Provide the [x, y] coordinate of the cell's center where the given text is located.  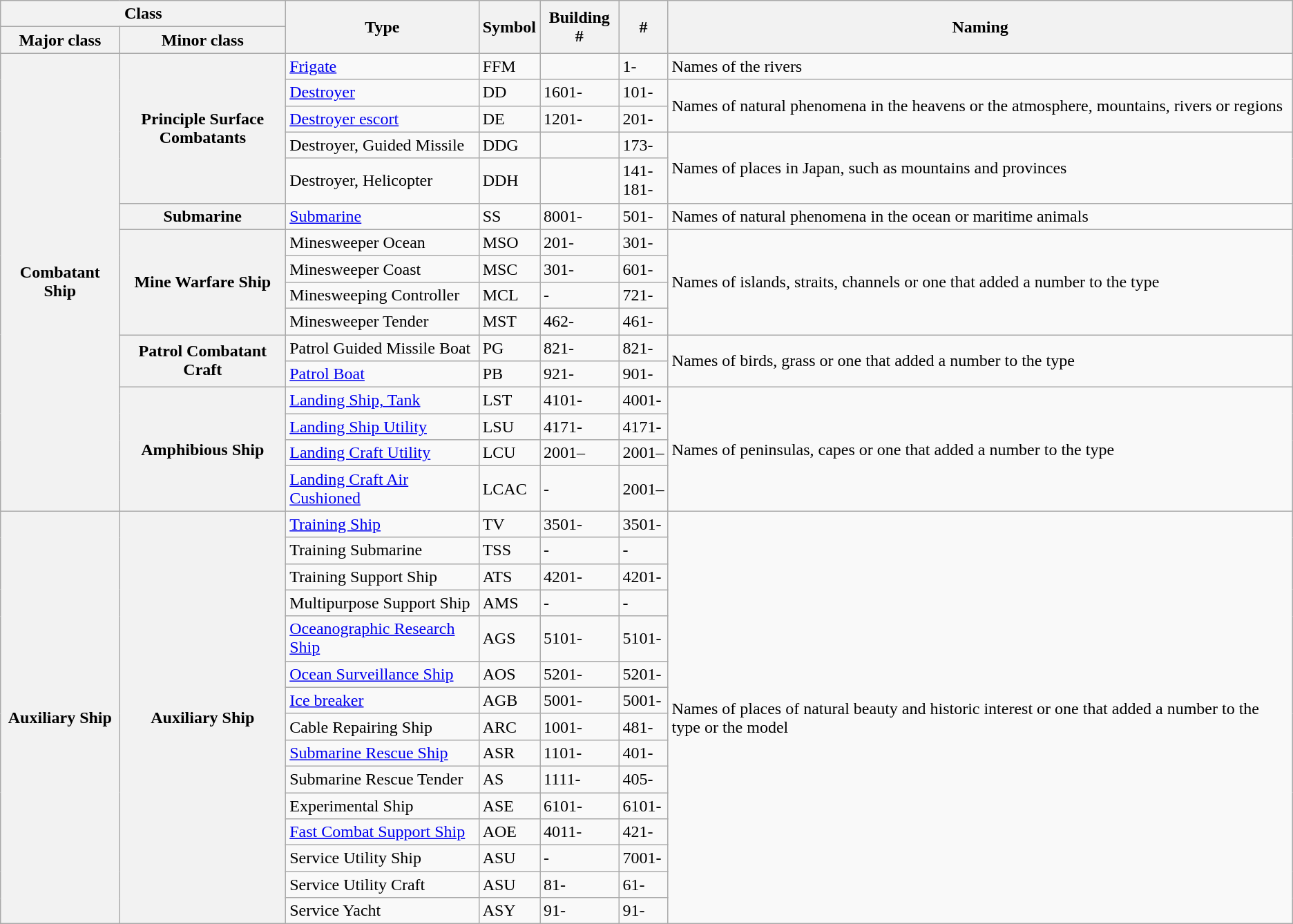
PB [509, 374]
DDG [509, 145]
Training Support Ship [383, 577]
MSO [509, 242]
61- [644, 885]
Oceanographic Research Ship [383, 638]
LCU [509, 453]
81- [580, 885]
MST [509, 321]
Mine Warfare Ship [203, 282]
401- [644, 753]
901- [644, 374]
Principle SurfaceCombatants [203, 128]
921- [580, 374]
LCAC [509, 489]
Cable Repairing Ship [383, 726]
1001- [580, 726]
MSC [509, 269]
ASY [509, 911]
481- [644, 726]
Service Utility Ship [383, 858]
AGS [509, 638]
Names of birds, grass or one that added a number to the type [980, 360]
Names of places of natural beauty and historic interest or one that added a number to the type or the model [980, 718]
Type [383, 27]
Minesweeper Tender [383, 321]
Patrol Guided Missile Boat [383, 347]
Class [144, 14]
1201- [580, 119]
Submarine Rescue Tender [383, 779]
4001- [644, 401]
Names of islands, straits, channels or one that added a number to the type [980, 282]
TSS [509, 550]
Names of the rivers [980, 66]
Landing Craft Utility [383, 453]
501- [644, 216]
Naming [980, 27]
1111- [580, 779]
141-181- [644, 181]
AGB [509, 700]
7001- [644, 858]
SS [509, 216]
AOE [509, 832]
Minor class [203, 40]
Symbol [509, 27]
AOS [509, 674]
4101- [580, 401]
Combatant Ship [60, 282]
# [644, 27]
DE [509, 119]
Training Ship [383, 524]
Patrol Boat [383, 374]
Landing Craft Air Cushioned [383, 489]
721- [644, 295]
461- [644, 321]
Minesweeper Ocean [383, 242]
ATS [509, 577]
MCL [509, 295]
Submarine Rescue Ship [383, 753]
Landing Ship Utility [383, 427]
Multipurpose Support Ship [383, 603]
421- [644, 832]
4011- [580, 832]
Frigate [383, 66]
462- [580, 321]
Destroyer [383, 93]
Service Utility Craft [383, 885]
173- [644, 145]
AMS [509, 603]
Landing Ship, Tank [383, 401]
TV [509, 524]
ARC [509, 726]
Ocean Surveillance Ship [383, 674]
AS [509, 779]
Service Yacht [383, 911]
Names of natural phenomena in the ocean or maritime animals [980, 216]
Destroyer escort [383, 119]
LST [509, 401]
Training Submarine [383, 550]
Patrol Combatant Craft [203, 360]
405- [644, 779]
Minesweeping Controller [383, 295]
Ice breaker [383, 700]
Names of natural phenomena in the heavens or the atmosphere, mountains, rivers or regions [980, 106]
101- [644, 93]
Major class [60, 40]
Destroyer, Helicopter [383, 181]
601- [644, 269]
PG [509, 347]
Experimental Ship [383, 806]
Building # [580, 27]
LSU [509, 427]
FFM [509, 66]
ASR [509, 753]
Minesweeper Coast [383, 269]
8001- [580, 216]
1- [644, 66]
Destroyer, Guided Missile [383, 145]
Names of places in Japan, such as mountains and provinces [980, 167]
Amphibious Ship [203, 449]
1101- [580, 753]
Names of peninsulas, capes or one that added a number to the type [980, 449]
DD [509, 93]
1601- [580, 93]
ASE [509, 806]
Fast Combat Support Ship [383, 832]
DDH [509, 181]
